Return the (X, Y) coordinate for the center point of the cell that contains the specified text.  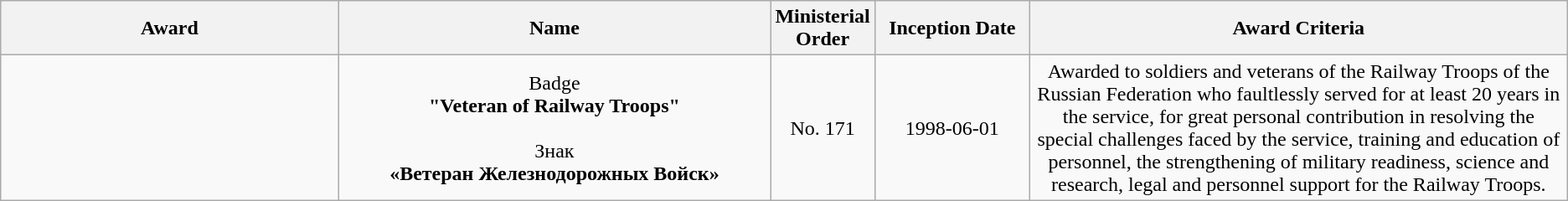
Award Criteria (1298, 28)
1998-06-01 (952, 127)
Name (554, 28)
Ministerial Order (823, 28)
Inception Date (952, 28)
Badge"Veteran of Railway Troops"Знак«Ветеран Железнодорожных Войск» (554, 127)
No. 171 (823, 127)
Award (169, 28)
